Scan for the cell matching the given text and deliver its [X, Y] coordinate at center. 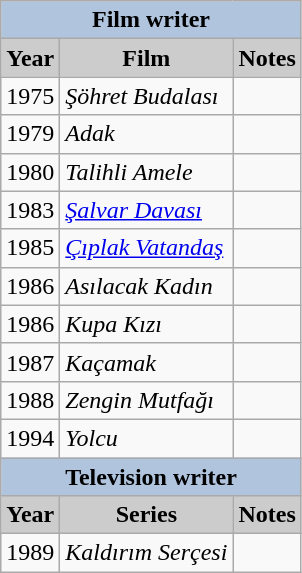
1988 [30, 400]
1985 [30, 248]
Kaldırım Serçesi [146, 553]
1983 [30, 210]
Series [146, 515]
1975 [30, 96]
Kaçamak [146, 362]
Film writer [152, 20]
Film [146, 58]
1994 [30, 438]
Yolcu [146, 438]
Zengin Mutfağı [146, 400]
Şöhret Budalası [146, 96]
Kupa Kızı [146, 324]
1987 [30, 362]
Asılacak Kadın [146, 286]
Television writer [152, 477]
1989 [30, 553]
Şalvar Davası [146, 210]
Adak [146, 134]
Talihli Amele [146, 172]
Çıplak Vatandaş [146, 248]
1979 [30, 134]
1980 [30, 172]
